Capture the cell that displays the provided text and extract its [x, y] central coordinate. 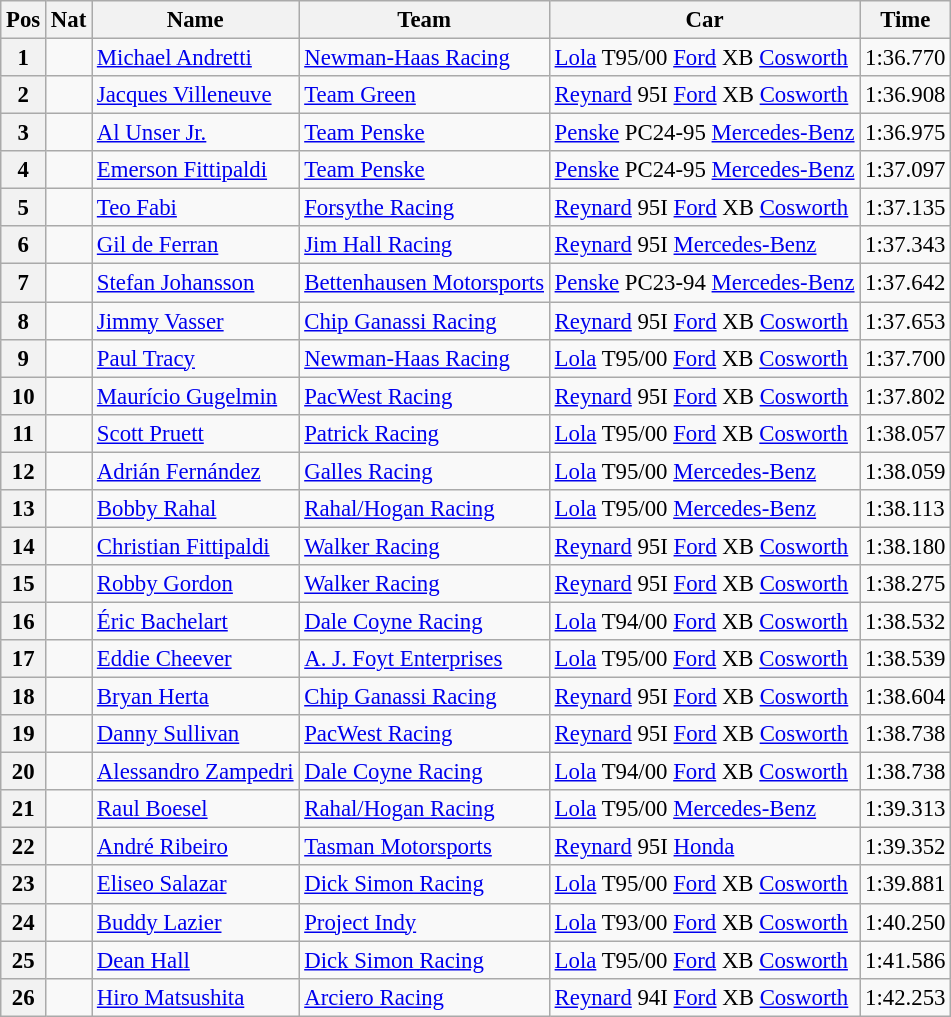
1:38.180 [906, 546]
20 [24, 772]
11 [24, 433]
Car [704, 20]
Paul Tracy [196, 358]
Jimmy Vasser [196, 321]
Dean Hall [196, 960]
18 [24, 697]
1:37.802 [906, 396]
1:39.352 [906, 847]
16 [24, 621]
Danny Sullivan [196, 734]
17 [24, 659]
1:37.653 [906, 321]
5 [24, 208]
1:37.343 [906, 245]
1:38.275 [906, 584]
Éric Bachelart [196, 621]
Stefan Johansson [196, 283]
Team Green [424, 95]
André Ribeiro [196, 847]
1:38.604 [906, 697]
1:37.642 [906, 283]
Michael Andretti [196, 58]
Patrick Racing [424, 433]
10 [24, 396]
1 [24, 58]
1:38.059 [906, 471]
Tasman Motorsports [424, 847]
1:38.532 [906, 621]
26 [24, 997]
Reynard 95I Mercedes-Benz [704, 245]
Pos [24, 20]
22 [24, 847]
Al Unser Jr. [196, 133]
4 [24, 170]
9 [24, 358]
Bobby Rahal [196, 509]
19 [24, 734]
Lola T93/00 Ford XB Cosworth [704, 922]
2 [24, 95]
14 [24, 546]
Robby Gordon [196, 584]
Gil de Ferran [196, 245]
Teo Fabi [196, 208]
1:39.881 [906, 885]
Eddie Cheever [196, 659]
Nat [69, 20]
Penske PC23-94 Mercedes-Benz [704, 283]
Christian Fittipaldi [196, 546]
3 [24, 133]
Jim Hall Racing [424, 245]
12 [24, 471]
23 [24, 885]
A. J. Foyt Enterprises [424, 659]
Maurício Gugelmin [196, 396]
1:40.250 [906, 922]
21 [24, 809]
1:36.975 [906, 133]
1:38.539 [906, 659]
Adrián Fernández [196, 471]
7 [24, 283]
25 [24, 960]
Bettenhausen Motorsports [424, 283]
1:37.135 [906, 208]
Reynard 95I Honda [704, 847]
Name [196, 20]
1:36.770 [906, 58]
Bryan Herta [196, 697]
Hiro Matsushita [196, 997]
Team [424, 20]
1:42.253 [906, 997]
Buddy Lazier [196, 922]
Scott Pruett [196, 433]
1:36.908 [906, 95]
Time [906, 20]
1:41.586 [906, 960]
1:37.097 [906, 170]
6 [24, 245]
Eliseo Salazar [196, 885]
Raul Boesel [196, 809]
Emerson Fittipaldi [196, 170]
15 [24, 584]
1:37.700 [906, 358]
8 [24, 321]
24 [24, 922]
13 [24, 509]
1:39.313 [906, 809]
Arciero Racing [424, 997]
Jacques Villeneuve [196, 95]
1:38.113 [906, 509]
Reynard 94I Ford XB Cosworth [704, 997]
1:38.057 [906, 433]
Project Indy [424, 922]
Forsythe Racing [424, 208]
Alessandro Zampedri [196, 772]
Galles Racing [424, 471]
